Provide the [x, y] coordinate of the cell's center where the given text is located.  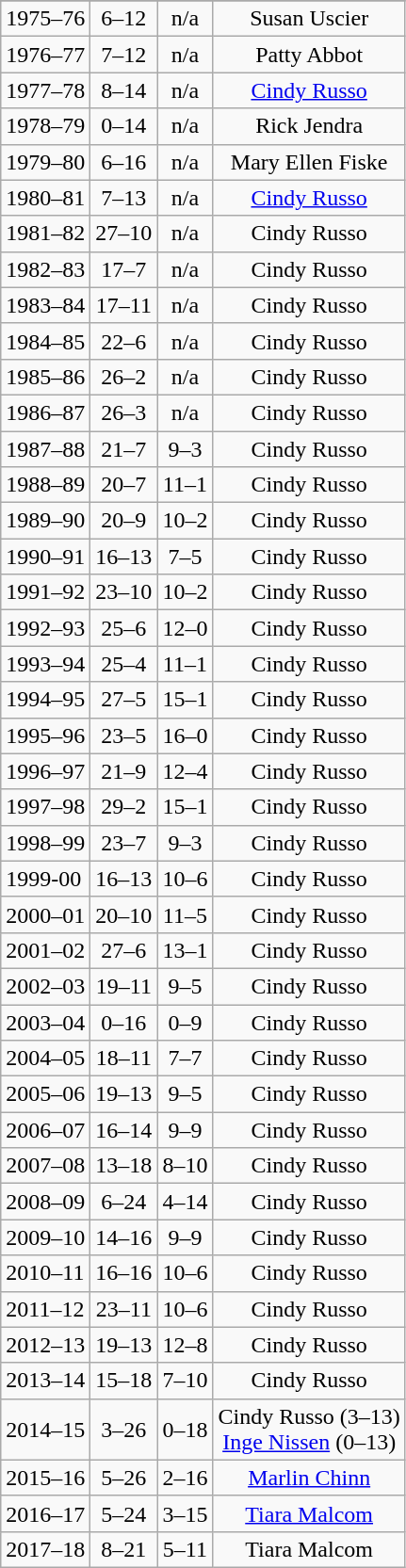
2016–17 [45, 1513]
16–14 [124, 1130]
1989–90 [45, 521]
1978–79 [45, 126]
1992–93 [45, 628]
Rick Jendra [309, 126]
1976–77 [45, 55]
17–11 [124, 305]
16–16 [124, 1273]
26–3 [124, 412]
6–12 [124, 19]
7–5 [185, 557]
5–26 [124, 1478]
1985–86 [45, 377]
2002–03 [45, 986]
1988–89 [45, 485]
2017–18 [45, 1549]
23–7 [124, 843]
1996–97 [45, 771]
15–18 [124, 1381]
2003–04 [45, 1022]
12–8 [185, 1345]
2009–10 [45, 1237]
1995–96 [45, 736]
1998–99 [45, 843]
2014–15 [45, 1430]
13–1 [185, 950]
20–9 [124, 521]
1999-00 [45, 879]
23–11 [124, 1309]
18–11 [124, 1059]
Mary Ellen Fiske [309, 162]
2015–16 [45, 1478]
11–5 [185, 914]
20–10 [124, 914]
5–24 [124, 1513]
3–26 [124, 1430]
1977–78 [45, 90]
0–18 [185, 1430]
1990–91 [45, 557]
29–2 [124, 807]
27–10 [124, 234]
Marlin Chinn [309, 1478]
6–16 [124, 162]
2000–01 [45, 914]
7–13 [124, 198]
23–5 [124, 736]
25–4 [124, 664]
2001–02 [45, 950]
2007–08 [45, 1166]
2006–07 [45, 1130]
2013–14 [45, 1381]
1984–85 [45, 341]
5–11 [185, 1549]
4–14 [185, 1202]
2004–05 [45, 1059]
1981–82 [45, 234]
1994–95 [45, 700]
1975–76 [45, 19]
1986–87 [45, 412]
8–10 [185, 1166]
Cindy Russo (3–13)Inge Nissen (0–13) [309, 1430]
Susan Uscier [309, 19]
17–7 [124, 269]
1993–94 [45, 664]
2011–12 [45, 1309]
8–21 [124, 1549]
13–18 [124, 1166]
21–9 [124, 771]
25–6 [124, 628]
2008–09 [45, 1202]
1991–92 [45, 592]
19–11 [124, 986]
26–2 [124, 377]
1980–81 [45, 198]
1982–83 [45, 269]
2010–11 [45, 1273]
7–10 [185, 1381]
7–7 [185, 1059]
22–6 [124, 341]
2012–13 [45, 1345]
1997–98 [45, 807]
8–14 [124, 90]
12–0 [185, 628]
1987–88 [45, 449]
Patty Abbot [309, 55]
0–16 [124, 1022]
23–10 [124, 592]
2005–06 [45, 1094]
16–0 [185, 736]
7–12 [124, 55]
21–7 [124, 449]
6–24 [124, 1202]
1979–80 [45, 162]
12–4 [185, 771]
2–16 [185, 1478]
0–9 [185, 1022]
14–16 [124, 1237]
20–7 [124, 485]
0–14 [124, 126]
1983–84 [45, 305]
3–15 [185, 1513]
27–6 [124, 950]
27–5 [124, 700]
